Return [x, y] of the center of cell containing provided text 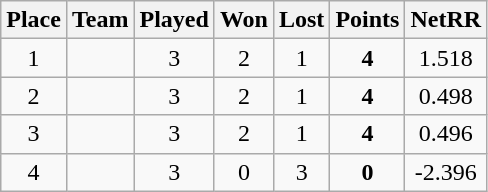
Played [174, 20]
-2.396 [446, 172]
1.518 [446, 58]
0.498 [446, 96]
0.496 [446, 134]
Lost [301, 20]
Points [368, 20]
Place [34, 20]
Team [100, 20]
NetRR [446, 20]
Won [244, 20]
